Search for the cell housing the specified text and yield its [x, y] center coordinate. 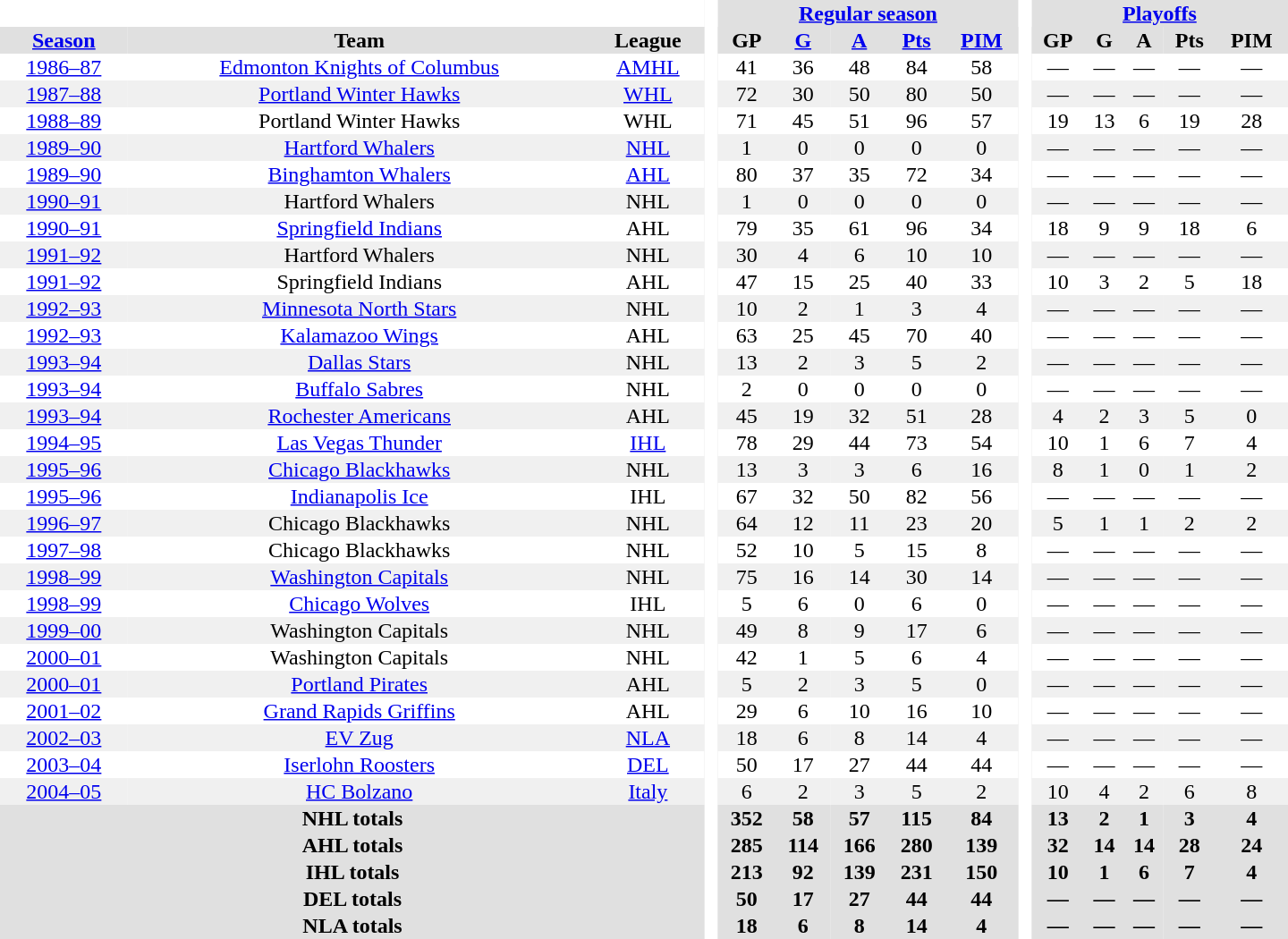
Iserlohn Roosters [360, 765]
114 [803, 845]
56 [982, 496]
71 [747, 121]
AMHL [648, 67]
2003–04 [64, 765]
DEL [648, 765]
1997–98 [64, 550]
EV Zug [360, 738]
92 [803, 872]
78 [747, 443]
1999–00 [64, 630]
49 [747, 630]
2004–05 [64, 791]
Regular season [868, 13]
64 [747, 523]
115 [917, 818]
1996–97 [64, 523]
Italy [648, 791]
NHL totals [352, 818]
54 [982, 443]
166 [860, 845]
Grand Rapids Griffins [360, 711]
75 [747, 577]
Minnesota North Stars [360, 309]
Team [360, 40]
67 [747, 496]
231 [917, 872]
1987–88 [64, 94]
Dallas Stars [360, 362]
23 [917, 523]
Kalamazoo Wings [360, 335]
70 [917, 335]
33 [982, 282]
48 [860, 67]
Edmonton Knights of Columbus [360, 67]
42 [747, 657]
73 [917, 443]
82 [917, 496]
Binghamton Whalers [360, 174]
285 [747, 845]
52 [747, 550]
150 [982, 872]
79 [747, 228]
NLA [648, 738]
213 [747, 872]
12 [803, 523]
41 [747, 67]
IHL totals [352, 872]
Portland Pirates [360, 684]
1988–89 [64, 121]
36 [803, 67]
280 [917, 845]
37 [803, 174]
Playoffs [1159, 13]
1986–87 [64, 67]
24 [1251, 845]
Las Vegas Thunder [360, 443]
Chicago Wolves [360, 604]
DEL totals [352, 899]
NLA totals [352, 926]
11 [860, 523]
61 [860, 228]
HC Bolzano [360, 791]
20 [982, 523]
League [648, 40]
Buffalo Sabres [360, 389]
47 [747, 282]
2002–03 [64, 738]
Indianapolis Ice [360, 496]
1994–95 [64, 443]
63 [747, 335]
2001–02 [64, 711]
352 [747, 818]
Season [64, 40]
Rochester Americans [360, 416]
AHL totals [352, 845]
